Extract the (x, y) coordinate from the center of the cell holding the provided text.  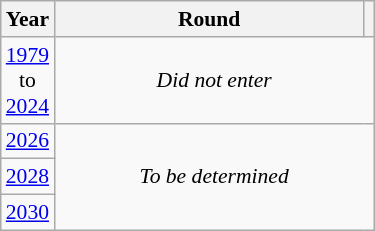
2028 (28, 177)
Did not enter (214, 80)
Year (28, 19)
2030 (28, 213)
1979to2024 (28, 80)
Round (209, 19)
To be determined (214, 176)
2026 (28, 141)
